Search for the cell housing the specified text and yield its [X, Y] center coordinate. 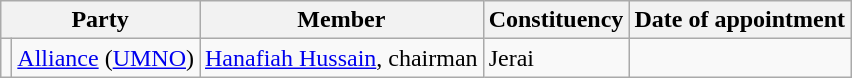
Member [342, 20]
Hanafiah Hussain, chairman [342, 58]
Alliance (UMNO) [106, 58]
Date of appointment [740, 20]
Constituency [556, 20]
Party [100, 20]
Jerai [556, 58]
